Extract the [x, y] coordinate from the center of the cell holding the provided text.  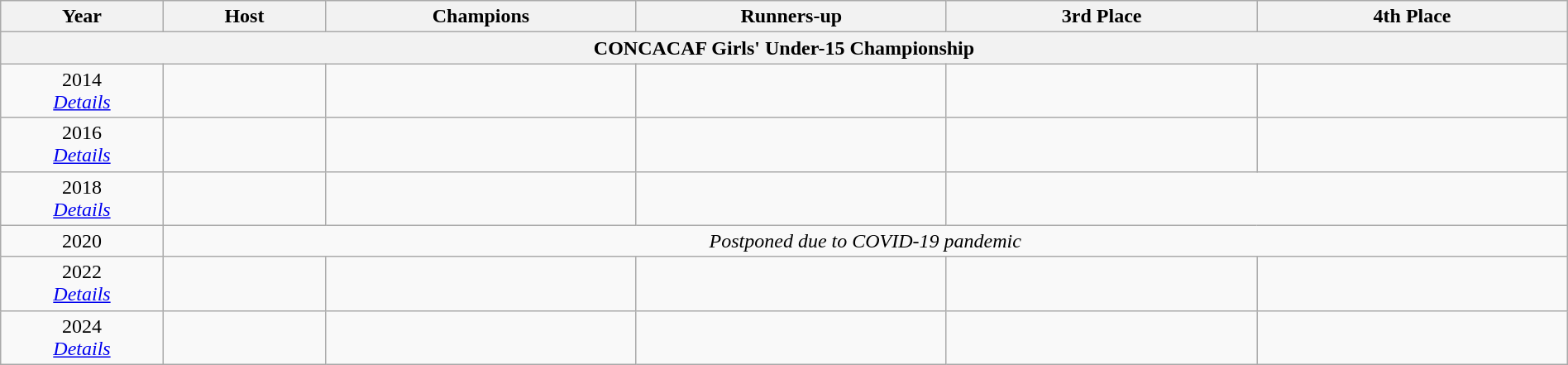
Year [82, 17]
2024Details [82, 338]
2016Details [82, 144]
Runners-up [791, 17]
2022Details [82, 283]
4th Place [1413, 17]
Champions [481, 17]
Postponed due to COVID-19 pandemic [865, 241]
2020 [82, 241]
CONCACAF Girls' Under-15 Championship [784, 48]
2018Details [82, 199]
Host [244, 17]
3rd Place [1102, 17]
2014Details [82, 91]
